Output the [x, y] coordinate of the center of the cell containing the given text.  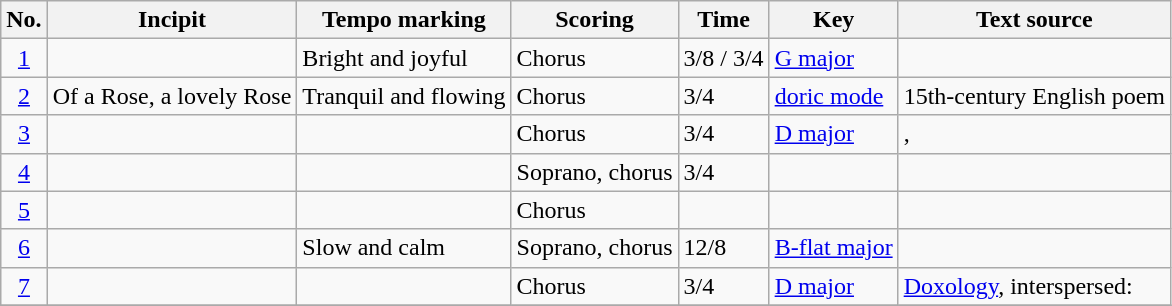
No. [24, 20]
Tempo marking [404, 20]
3/8 / 3/4 [724, 58]
Slow and calm [404, 248]
G major [834, 58]
7 [24, 286]
Incipit [172, 20]
3 [24, 134]
Doxology, interspersed: [1034, 286]
Tranquil and flowing [404, 96]
Of a Rose, a lovely Rose [172, 96]
B-flat major [834, 248]
2 [24, 96]
, [1034, 134]
15th-century English poem [1034, 96]
Key [834, 20]
5 [24, 210]
4 [24, 172]
Time [724, 20]
doric mode [834, 96]
Bright and joyful [404, 58]
Text source [1034, 20]
6 [24, 248]
12/8 [724, 248]
Scoring [594, 20]
1 [24, 58]
